Return (X, Y) of the center of cell containing provided text 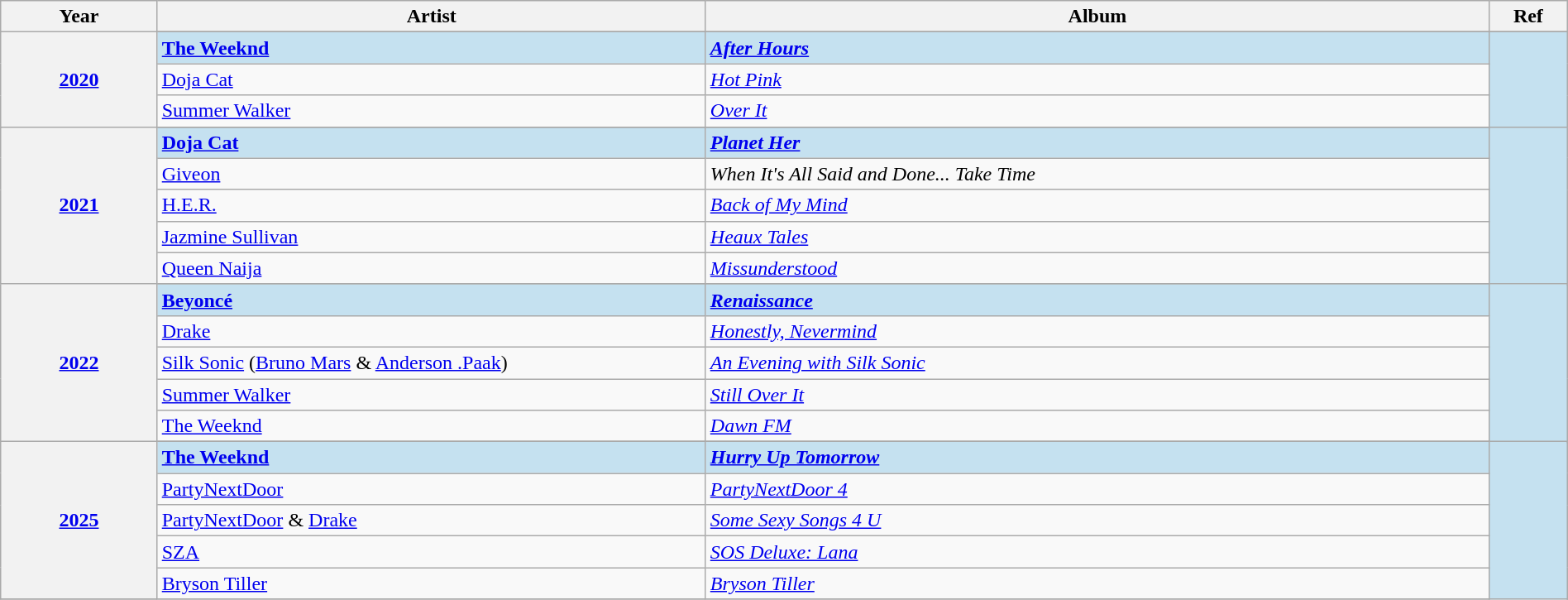
Planet Her (1097, 142)
When It's All Said and Done... Take Time (1097, 174)
Hurry Up Tomorrow (1097, 458)
Album (1097, 17)
Dawn FM (1097, 426)
Silk Sonic (Bruno Mars & Anderson .Paak) (432, 362)
Missunderstood (1097, 268)
Over It (1097, 111)
Renaissance (1097, 300)
Heaux Tales (1097, 237)
H.E.R. (432, 205)
An Evening with Silk Sonic (1097, 362)
PartyNextDoor 4 (1097, 489)
PartyNextDoor (432, 489)
Hot Pink (1097, 79)
Queen Naija (432, 268)
Back of My Mind (1097, 205)
2025 (79, 521)
Year (79, 17)
Some Sexy Songs 4 U (1097, 521)
2021 (79, 205)
Honestly, Nevermind (1097, 331)
SOS Deluxe: Lana (1097, 552)
PartyNextDoor & Drake (432, 521)
Ref (1528, 17)
Jazmine Sullivan (432, 237)
SZA (432, 552)
2022 (79, 362)
Still Over It (1097, 395)
Giveon (432, 174)
After Hours (1097, 48)
Artist (432, 17)
Beyoncé (432, 300)
2020 (79, 79)
Drake (432, 331)
